Determine the [x, y] coordinate at the center of the cell enclosing the given text.  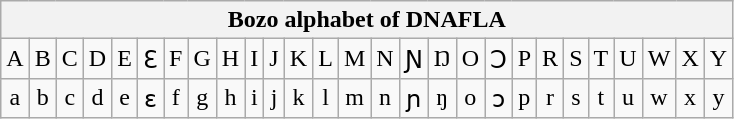
K [298, 59]
ɛ [150, 98]
y [718, 98]
u [628, 98]
A [15, 59]
a [15, 98]
k [298, 98]
g [202, 98]
D [97, 59]
h [230, 98]
B [42, 59]
U [628, 59]
W [659, 59]
G [202, 59]
L [326, 59]
t [601, 98]
d [97, 98]
ŋ [442, 98]
c [70, 98]
E [125, 59]
Ŋ [442, 59]
S [576, 59]
T [601, 59]
J [274, 59]
Bozo alphabet of DNAFLA [367, 20]
H [230, 59]
n [385, 98]
P [524, 59]
R [550, 59]
ɲ [414, 98]
ɔ [499, 98]
x [690, 98]
j [274, 98]
I [254, 59]
Ɲ [414, 59]
l [326, 98]
p [524, 98]
o [470, 98]
b [42, 98]
f [176, 98]
m [354, 98]
w [659, 98]
e [125, 98]
Ɔ [499, 59]
O [470, 59]
M [354, 59]
F [176, 59]
C [70, 59]
X [690, 59]
r [550, 98]
N [385, 59]
Ɛ [150, 59]
i [254, 98]
Y [718, 59]
s [576, 98]
